Identify which cell holds the provided text, then report its (x, y) central coordinate. 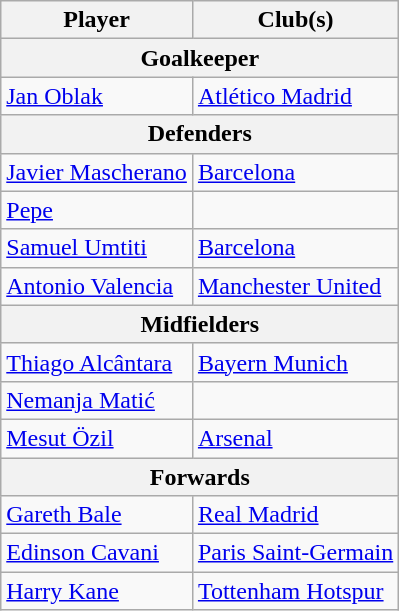
Samuel Umtiti (97, 248)
Club(s) (295, 20)
Manchester United (295, 286)
Bayern Munich (295, 362)
Gareth Bale (97, 515)
Forwards (200, 477)
Javier Mascherano (97, 172)
Midfielders (200, 324)
Pepe (97, 210)
Arsenal (295, 438)
Jan Oblak (97, 96)
Paris Saint-Germain (295, 553)
Goalkeeper (200, 58)
Real Madrid (295, 515)
Antonio Valencia (97, 286)
Edinson Cavani (97, 553)
Tottenham Hotspur (295, 591)
Harry Kane (97, 591)
Defenders (200, 134)
Thiago Alcântara (97, 362)
Player (97, 20)
Mesut Özil (97, 438)
Nemanja Matić (97, 400)
Atlético Madrid (295, 96)
